Locate the cell with the specified text and output its (X, Y) center coordinate. 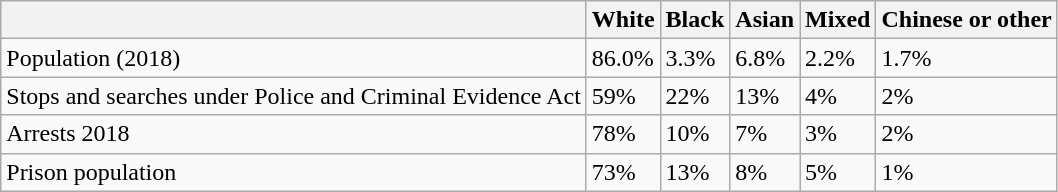
White (623, 20)
22% (695, 96)
Mixed (838, 20)
10% (695, 134)
Prison population (294, 172)
Asian (765, 20)
1.7% (966, 58)
Chinese or other (966, 20)
3.3% (695, 58)
86.0% (623, 58)
59% (623, 96)
7% (765, 134)
Stops and searches under Police and Criminal Evidence Act (294, 96)
6.8% (765, 58)
8% (765, 172)
73% (623, 172)
Population (2018) (294, 58)
5% (838, 172)
Black (695, 20)
2.2% (838, 58)
3% (838, 134)
Arrests 2018 (294, 134)
1% (966, 172)
78% (623, 134)
4% (838, 96)
